Return (x, y) of the center of cell containing provided text 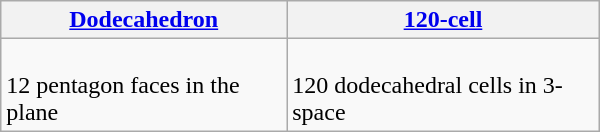
12 pentagon faces in the plane (144, 85)
120-cell (444, 20)
Dodecahedron (144, 20)
120 dodecahedral cells in 3-space (444, 85)
